Return (x, y) of the center of cell containing provided text 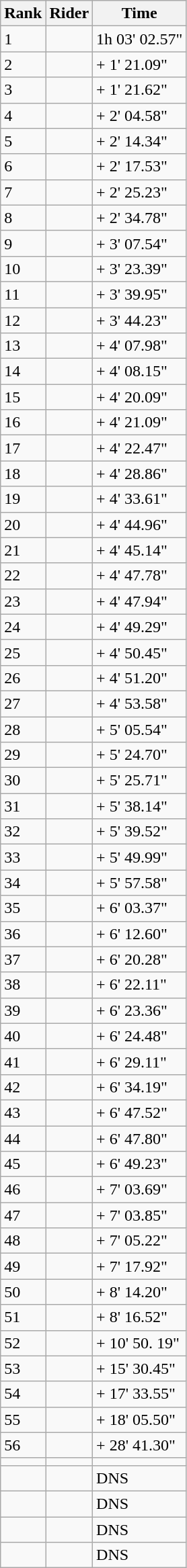
12 (23, 320)
10 (23, 269)
+ 4' 51.20" (140, 678)
+ 5' 24.70" (140, 755)
20 (23, 525)
38 (23, 985)
+ 5' 57.58" (140, 883)
+ 2' 25.23" (140, 192)
+ 4' 44.96" (140, 525)
1h 03' 02.57" (140, 39)
41 (23, 1061)
47 (23, 1215)
+ 2' 34.78" (140, 218)
39 (23, 1010)
45 (23, 1164)
50 (23, 1292)
+ 3' 23.39" (140, 269)
17 (23, 448)
+ 6' 47.80" (140, 1139)
34 (23, 883)
+ 6' 12.60" (140, 934)
+ 10' 50. 19" (140, 1343)
+ 6' 34.19" (140, 1087)
27 (23, 703)
+ 8' 14.20" (140, 1292)
16 (23, 423)
+ 4' 20.09" (140, 397)
+ 7' 17.92" (140, 1266)
56 (23, 1445)
5 (23, 141)
26 (23, 678)
24 (23, 627)
+ 5' 39.52" (140, 832)
Time (140, 13)
4 (23, 116)
46 (23, 1190)
1 (23, 39)
+ 4' 47.94" (140, 601)
+ 7' 03.69" (140, 1190)
+ 3' 39.95" (140, 294)
22 (23, 576)
37 (23, 959)
29 (23, 755)
14 (23, 372)
44 (23, 1139)
3 (23, 90)
40 (23, 1036)
7 (23, 192)
+ 1' 21.62" (140, 90)
+ 6' 29.11" (140, 1061)
32 (23, 832)
+ 4' 45.14" (140, 550)
51 (23, 1317)
+ 5' 05.54" (140, 729)
+ 4' 33.61" (140, 499)
31 (23, 806)
+ 5' 38.14" (140, 806)
+ 7' 03.85" (140, 1215)
+ 2' 17.53" (140, 167)
+ 6' 23.36" (140, 1010)
53 (23, 1368)
+ 8' 16.52" (140, 1317)
35 (23, 908)
42 (23, 1087)
+ 4' 08.15" (140, 372)
9 (23, 243)
18 (23, 474)
28 (23, 729)
+ 4' 28.86" (140, 474)
11 (23, 294)
+ 4' 22.47" (140, 448)
+ 6' 03.37" (140, 908)
+ 4' 53.58" (140, 703)
+ 17' 33.55" (140, 1394)
19 (23, 499)
6 (23, 167)
8 (23, 218)
+ 4' 21.09" (140, 423)
+ 6' 47.52" (140, 1113)
+ 5' 25.71" (140, 781)
21 (23, 550)
+ 6' 22.11" (140, 985)
+ 18' 05.50" (140, 1420)
52 (23, 1343)
+ 28' 41.30" (140, 1445)
+ 6' 24.48" (140, 1036)
55 (23, 1420)
+ 4' 47.78" (140, 576)
+ 4' 50.45" (140, 652)
+ 6' 20.28" (140, 959)
+ 3' 44.23" (140, 320)
49 (23, 1266)
54 (23, 1394)
+ 4' 07.98" (140, 346)
13 (23, 346)
36 (23, 934)
25 (23, 652)
+ 5' 49.99" (140, 857)
43 (23, 1113)
2 (23, 64)
48 (23, 1241)
+ 4' 49.29" (140, 627)
+ 7' 05.22" (140, 1241)
Rider (69, 13)
Rank (23, 13)
+ 2' 14.34" (140, 141)
+ 2' 04.58" (140, 116)
33 (23, 857)
15 (23, 397)
23 (23, 601)
+ 6' 49.23" (140, 1164)
+ 3' 07.54" (140, 243)
+ 15' 30.45" (140, 1368)
30 (23, 781)
+ 1' 21.09" (140, 64)
